Output the [x, y] coordinate of the center of the cell containing the given text.  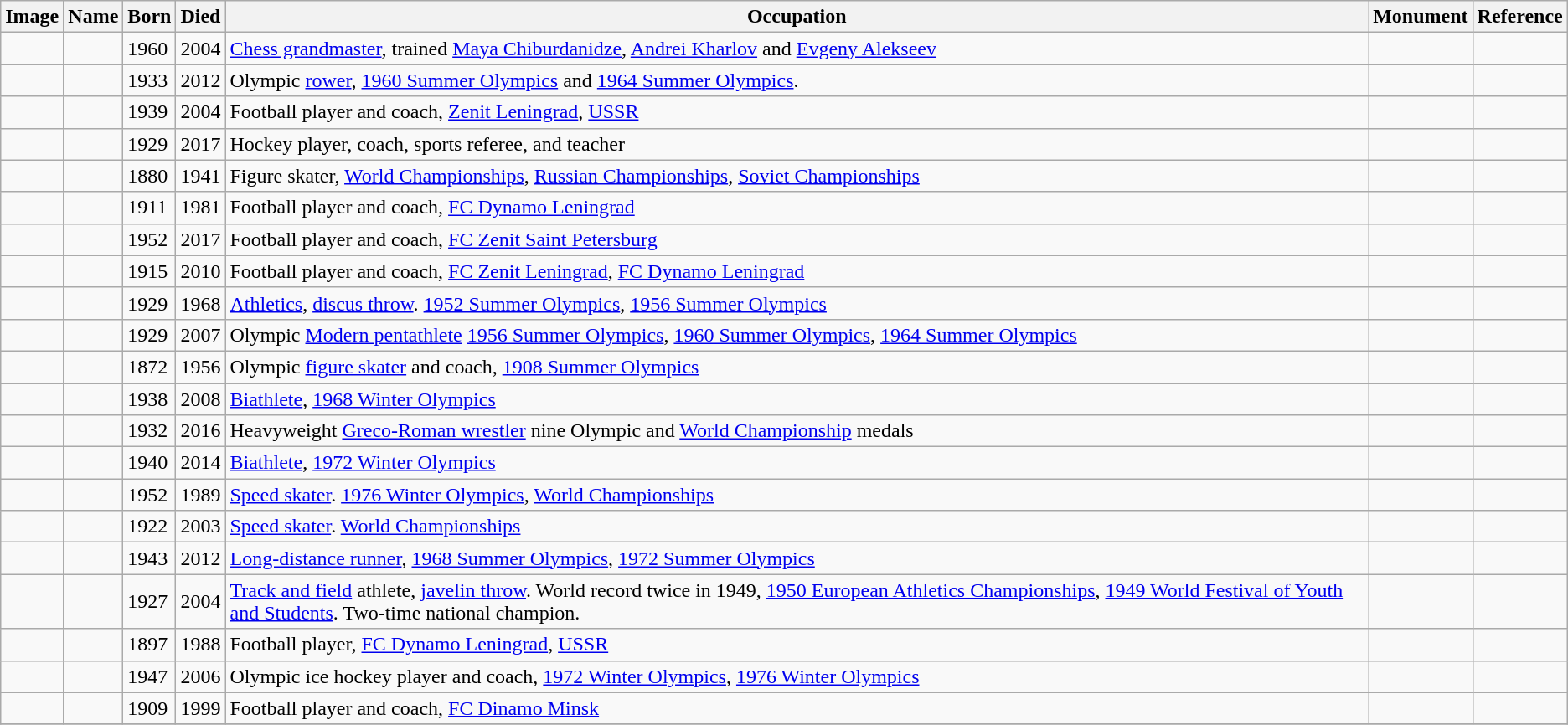
Heavyweight Greco-Roman wrestler nine Olympic and World Championship medals [797, 431]
Biathlete, 1972 Winter Olympics [797, 463]
2007 [201, 335]
Figure skater, World Championships, Russian Championships, Soviet Championships [797, 176]
Hockey player, coach, sports referee, and teacher [797, 144]
Olympic Modern pentathlete 1956 Summer Olympics, 1960 Summer Olympics, 1964 Summer Olympics [797, 335]
2016 [201, 431]
1915 [149, 271]
Football player, FC Dynamo Leningrad, USSR [797, 645]
1956 [201, 367]
Speed skater. 1976 Winter Olympics, World Championships [797, 495]
1943 [149, 558]
Born [149, 17]
Long-distance runner, 1968 Summer Olympics, 1972 Summer Olympics [797, 558]
2003 [201, 527]
Reference [1519, 17]
1988 [201, 645]
Athletics, discus throw. 1952 Summer Olympics, 1956 Summer Olympics [797, 303]
Name [94, 17]
1947 [149, 676]
Monument [1421, 17]
1938 [149, 399]
2014 [201, 463]
1927 [149, 601]
1880 [149, 176]
Occupation [797, 17]
2006 [201, 676]
1999 [201, 708]
Biathlete, 1968 Winter Olympics [797, 399]
1981 [201, 208]
1872 [149, 367]
Image [32, 17]
1989 [201, 495]
1939 [149, 112]
1968 [201, 303]
Speed skater. World Championships [797, 527]
Chess grandmaster, trained Maya Chiburdanidze, Andrei Kharlov and Evgeny Alekseev [797, 49]
1933 [149, 80]
1911 [149, 208]
1897 [149, 645]
Olympic ice hockey player and coach, 1972 Winter Olympics, 1976 Winter Olympics [797, 676]
Football player and coach, FC Dynamo Leningrad [797, 208]
Football player and coach, Zenit Leningrad, USSR [797, 112]
1960 [149, 49]
1909 [149, 708]
2010 [201, 271]
Football player and coach, FC Zenit Leningrad, FC Dynamo Leningrad [797, 271]
Olympic rower, 1960 Summer Olympics and 1964 Summer Olympics. [797, 80]
Died [201, 17]
Football player and coach, FC Dinamo Minsk [797, 708]
1941 [201, 176]
Football player and coach, FC Zenit Saint Petersburg [797, 239]
1940 [149, 463]
Olympic figure skater and coach, 1908 Summer Olympics [797, 367]
2008 [201, 399]
1932 [149, 431]
1922 [149, 527]
